Return the [X, Y] coordinate for the center point of the cell that contains the specified text.  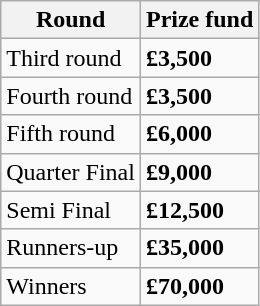
£70,000 [199, 286]
Fifth round [71, 134]
Quarter Final [71, 172]
Winners [71, 286]
£35,000 [199, 248]
Prize fund [199, 20]
Semi Final [71, 210]
£9,000 [199, 172]
Fourth round [71, 96]
£12,500 [199, 210]
Runners-up [71, 248]
£6,000 [199, 134]
Round [71, 20]
Third round [71, 58]
